From the cell containing the given text, extract its center point as (X, Y) coordinate. 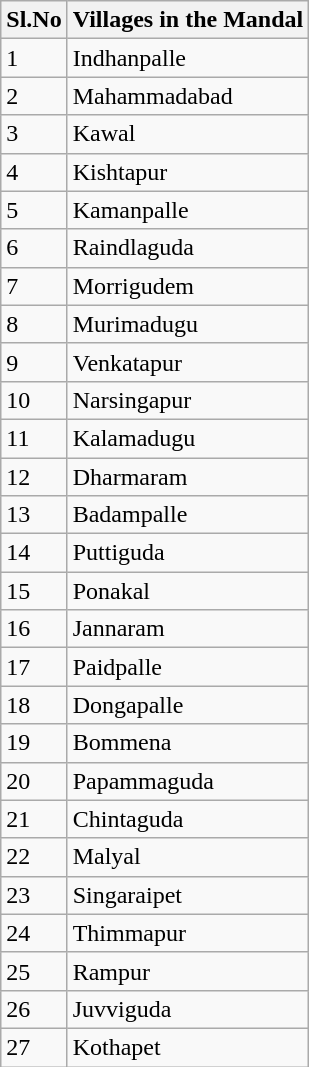
12 (34, 477)
25 (34, 971)
6 (34, 248)
Mahammadabad (188, 96)
Juvviguda (188, 1009)
Bommena (188, 743)
8 (34, 324)
19 (34, 743)
18 (34, 705)
22 (34, 857)
Indhanpalle (188, 58)
Chintaguda (188, 819)
16 (34, 629)
Narsingapur (188, 400)
4 (34, 172)
20 (34, 781)
Jannaram (188, 629)
26 (34, 1009)
1 (34, 58)
Thimmapur (188, 933)
23 (34, 895)
Raindlaguda (188, 248)
13 (34, 515)
Venkatapur (188, 362)
Paidpalle (188, 667)
Dongapalle (188, 705)
Badampalle (188, 515)
2 (34, 96)
Morrigudem (188, 286)
11 (34, 438)
3 (34, 134)
21 (34, 819)
27 (34, 1047)
15 (34, 591)
Singaraipet (188, 895)
Kawal (188, 134)
Malyal (188, 857)
5 (34, 210)
10 (34, 400)
24 (34, 933)
Murimadugu (188, 324)
Kothapet (188, 1047)
Villages in the Mandal (188, 20)
Sl.No (34, 20)
Rampur (188, 971)
Kalamadugu (188, 438)
17 (34, 667)
Ponakal (188, 591)
7 (34, 286)
14 (34, 553)
Puttiguda (188, 553)
Kamanpalle (188, 210)
Dharmaram (188, 477)
9 (34, 362)
Papammaguda (188, 781)
Kishtapur (188, 172)
